Determine the (x, y) coordinate at the center of the cell enclosing the given text.  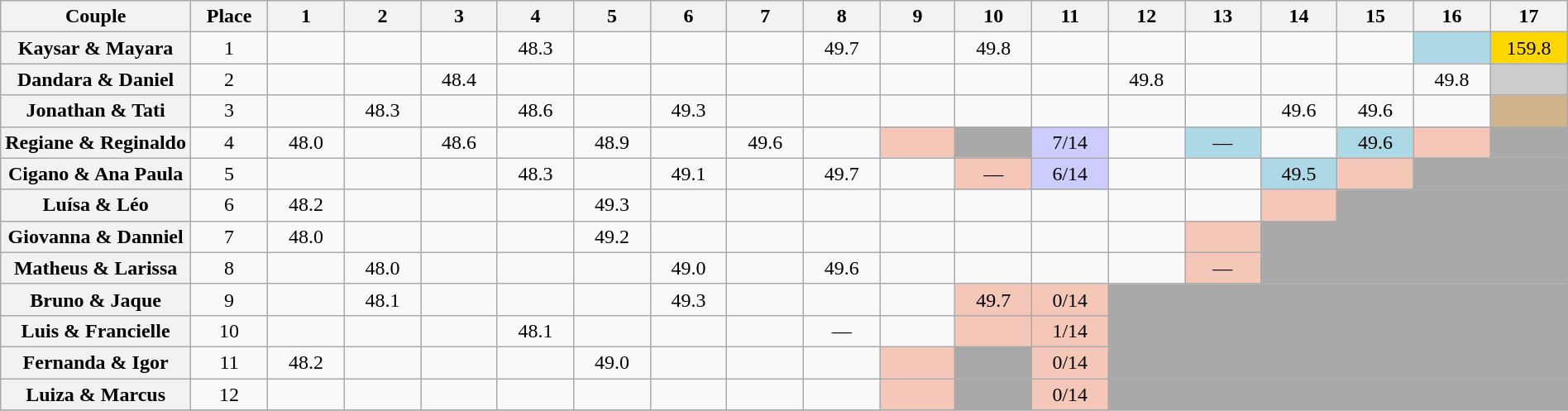
1/14 (1070, 331)
Cigano & Ana Paula (96, 174)
Luiza & Marcus (96, 394)
Couple (96, 17)
Giovanna & Danniel (96, 237)
Kaysar & Mayara (96, 48)
13 (1223, 17)
Luísa & Léo (96, 205)
49.2 (612, 237)
159.8 (1528, 48)
49.5 (1298, 174)
Dandara & Daniel (96, 79)
48.4 (460, 79)
49.1 (688, 174)
48.9 (612, 142)
Regiane & Reginaldo (96, 142)
7/14 (1070, 142)
Fernanda & Igor (96, 362)
16 (1452, 17)
Bruno & Jaque (96, 299)
Place (228, 17)
Luis & Francielle (96, 331)
6/14 (1070, 174)
17 (1528, 17)
Matheus & Larissa (96, 268)
14 (1298, 17)
15 (1376, 17)
Jonathan & Tati (96, 111)
